Output the [X, Y] coordinate of the center of the cell containing the given text.  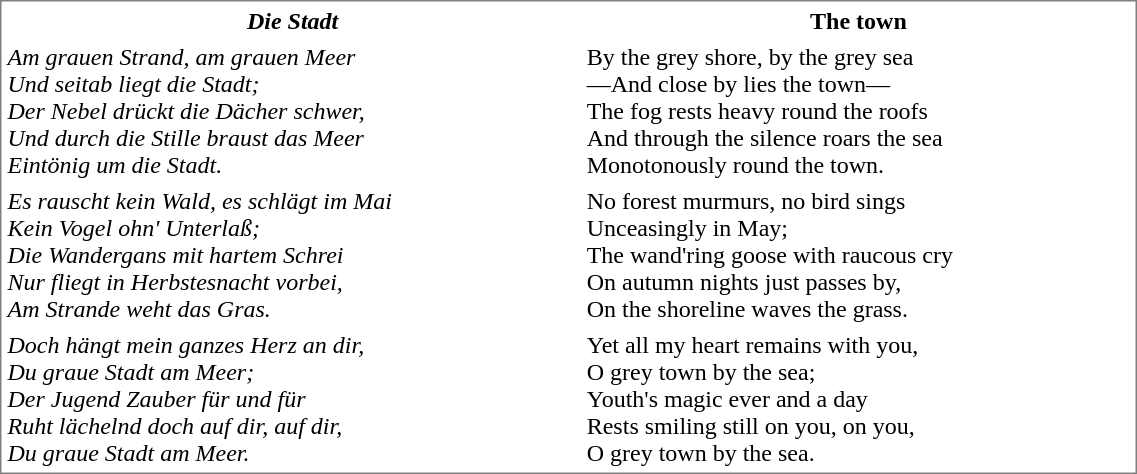
Doch hängt mein ganzes Herz an dir,Du graue Stadt am Meer;Der Jugend Zauber für und fürRuht lächelnd doch auf dir, auf dir,Du graue Stadt am Meer. [292, 398]
The town [858, 20]
Die Stadt [292, 20]
Yet all my heart remains with you,O grey town by the sea;Youth's magic ever and a dayRests smiling still on you, on you,O grey town by the sea. [858, 398]
